Extract the (X, Y) coordinate from the center of the cell holding the provided text.  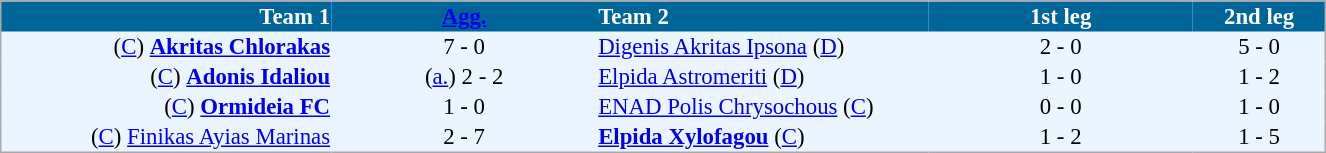
Elpida Xylofagou (C) (762, 137)
(C) Ormideia FC (166, 107)
Team 1 (166, 16)
Digenis Akritas Ipsona (D) (762, 47)
(C) Finikas Ayias Marinas (166, 137)
Elpida Astromeriti (D) (762, 77)
5 - 0 (1260, 47)
7 - 0 (464, 47)
2 - 7 (464, 137)
(C) Adonis Idaliou (166, 77)
Agg. (464, 16)
(C) Akritas Chlorakas (166, 47)
(a.) 2 - 2 (464, 77)
2 - 0 (1060, 47)
1st leg (1060, 16)
2nd leg (1260, 16)
ENAD Polis Chrysochous (C) (762, 107)
Team 2 (762, 16)
0 - 0 (1060, 107)
1 - 5 (1260, 137)
